Provide the [X, Y] coordinate of the cell's center where the given text is located.  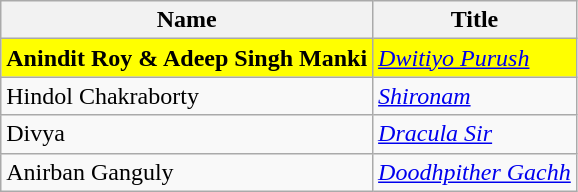
Shironam [475, 96]
Divya [187, 134]
Doodhpither Gachh [475, 172]
Anindit Roy & Adeep Singh Manki [187, 58]
Anirban Ganguly [187, 172]
Hindol Chakraborty [187, 96]
Title [475, 20]
Name [187, 20]
Dracula Sir [475, 134]
Dwitiyo Purush [475, 58]
